Output the [X, Y] coordinate of the center of the cell containing the given text.  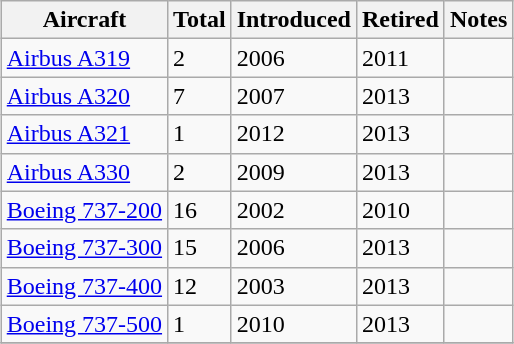
2012 [294, 134]
Notes [478, 20]
Boeing 737-300 [84, 248]
Airbus A320 [84, 96]
12 [200, 286]
Aircraft [84, 20]
2011 [400, 58]
Airbus A319 [84, 58]
Retired [400, 20]
2007 [294, 96]
Airbus A321 [84, 134]
2003 [294, 286]
Introduced [294, 20]
15 [200, 248]
2002 [294, 210]
7 [200, 96]
16 [200, 210]
2009 [294, 172]
Boeing 737-200 [84, 210]
Total [200, 20]
Boeing 737-400 [84, 286]
Boeing 737-500 [84, 324]
Airbus A330 [84, 172]
